Find where the given text appears and provide that cell's center as [X, Y] coordinate. 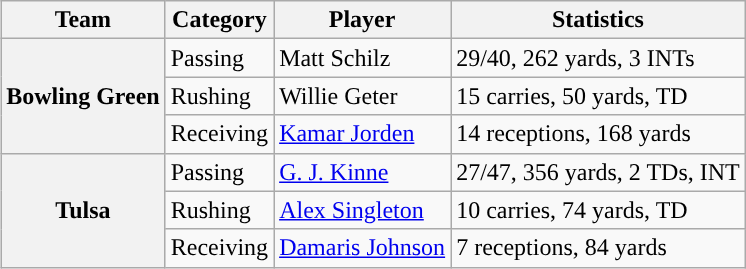
Damaris Johnson [362, 248]
14 receptions, 168 yards [598, 134]
Kamar Jorden [362, 134]
Bowling Green [84, 96]
Category [219, 20]
Player [362, 20]
Team [84, 20]
Tulsa [84, 210]
27/47, 356 yards, 2 TDs, INT [598, 172]
15 carries, 50 yards, TD [598, 96]
G. J. Kinne [362, 172]
7 receptions, 84 yards [598, 248]
10 carries, 74 yards, TD [598, 210]
Matt Schilz [362, 58]
Willie Geter [362, 96]
29/40, 262 yards, 3 INTs [598, 58]
Statistics [598, 20]
Alex Singleton [362, 210]
